Detect which cell encompasses the target text, then output its [x, y] center coordinate. 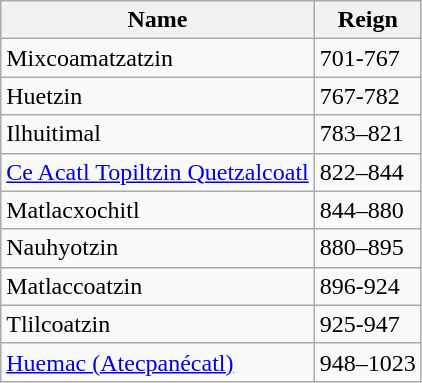
783–821 [368, 134]
Mixcoamatzatzin [158, 58]
701-767 [368, 58]
896-924 [368, 286]
Matlacxochitl [158, 210]
Huemac (Atecpanécatl) [158, 362]
767-782 [368, 96]
880–895 [368, 248]
Tlilcoatzin [158, 324]
Reign [368, 20]
Ilhuitimal [158, 134]
948–1023 [368, 362]
925-947 [368, 324]
Huetzin [158, 96]
822–844 [368, 172]
Ce Acatl Topiltzin Quetzalcoatl [158, 172]
844–880 [368, 210]
Name [158, 20]
Matlaccoatzin [158, 286]
Nauhyotzin [158, 248]
